Find where the given text appears and provide that cell's center as (X, Y) coordinate. 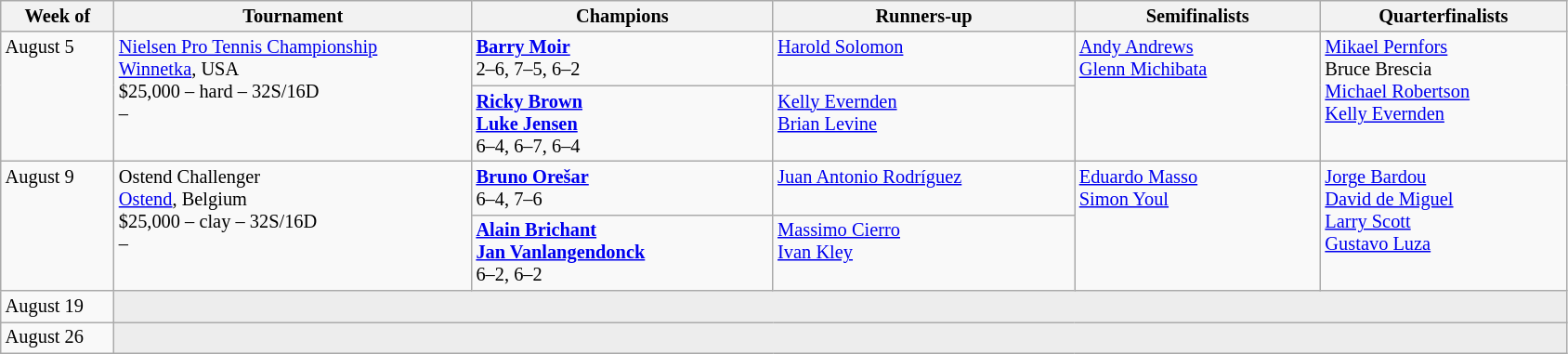
Mikael Pernfors Bruce Brescia Michael Robertson Kelly Evernden (1444, 97)
Juan Antonio Rodríguez (923, 188)
August 26 (58, 337)
Week of (58, 16)
Runners-up (923, 16)
Kelly Evernden Brian Levine (923, 124)
Champions (622, 16)
Bruno Orešar 6–4, 7–6 (622, 188)
Harold Solomon (923, 59)
Eduardo Masso Simon Youl (1198, 225)
August 19 (58, 307)
August 5 (58, 97)
Semifinalists (1198, 16)
August 9 (58, 225)
Nielsen Pro Tennis Championship Winnetka, USA$25,000 – hard – 32S/16D – (294, 97)
Massimo Cierro Ivan Kley (923, 253)
Alain Brichant Jan Vanlangendonck6–2, 6–2 (622, 253)
Ricky Brown Luke Jensen6–4, 6–7, 6–4 (622, 124)
Tournament (294, 16)
Jorge Bardou David de Miguel Larry Scott Gustavo Luza (1444, 225)
Barry Moir 2–6, 7–5, 6–2 (622, 59)
Ostend Challenger Ostend, Belgium$25,000 – clay – 32S/16D – (294, 225)
Andy Andrews Glenn Michibata (1198, 97)
Quarterfinalists (1444, 16)
